For the text-containing cell, return its midpoint in (x, y) coordinate format. 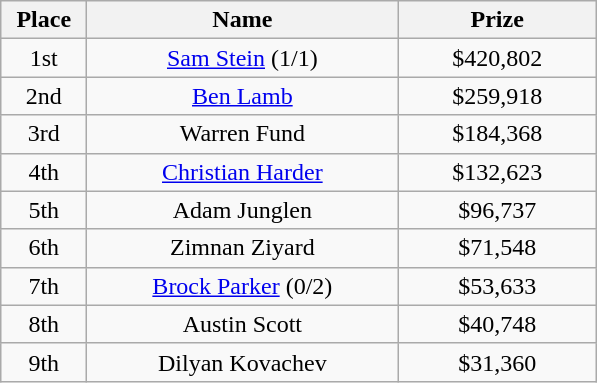
Place (44, 20)
$53,633 (498, 286)
$420,802 (498, 58)
2nd (44, 96)
6th (44, 248)
$71,548 (498, 248)
Zimnan Ziyard (242, 248)
$40,748 (498, 324)
Ben Lamb (242, 96)
Dilyan Kovachev (242, 362)
Austin Scott (242, 324)
8th (44, 324)
5th (44, 210)
Sam Stein (1/1) (242, 58)
$184,368 (498, 134)
Adam Junglen (242, 210)
7th (44, 286)
$259,918 (498, 96)
Name (242, 20)
Warren Fund (242, 134)
1st (44, 58)
9th (44, 362)
Christian Harder (242, 172)
Prize (498, 20)
$96,737 (498, 210)
$132,623 (498, 172)
3rd (44, 134)
Brock Parker (0/2) (242, 286)
$31,360 (498, 362)
4th (44, 172)
